Locate the cell with the specified text and output its (x, y) center coordinate. 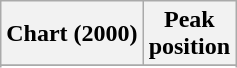
Peakposition (189, 34)
Chart (2000) (72, 34)
